Return the (X, Y) coordinate for the center point of the cell that contains the specified text.  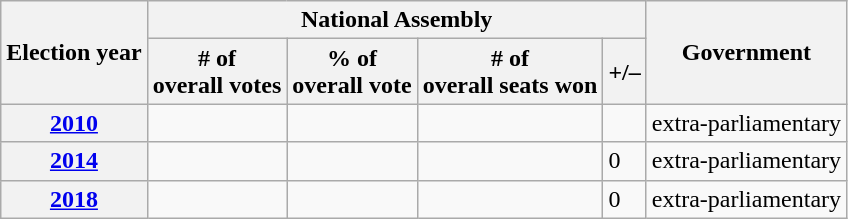
National Assembly (396, 20)
2010 (74, 123)
2014 (74, 161)
Government (746, 52)
Election year (74, 52)
+/– (624, 72)
# ofoverall votes (217, 72)
2018 (74, 199)
# ofoverall seats won (510, 72)
% ofoverall vote (352, 72)
